Extract the [X, Y] coordinate from the center of the cell holding the provided text.  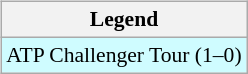
ATP Challenger Tour (1–0) [124, 55]
Legend [124, 20]
